Provide the (x, y) coordinate of the cell's center where the given text is located.  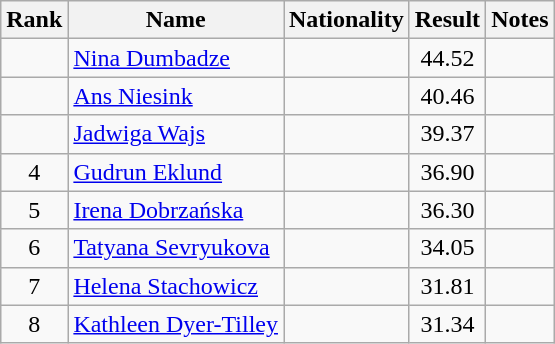
36.90 (447, 172)
31.81 (447, 286)
40.46 (447, 96)
Tatyana Sevryukova (176, 248)
7 (34, 286)
5 (34, 210)
31.34 (447, 324)
8 (34, 324)
Jadwiga Wajs (176, 134)
Kathleen Dyer-Tilley (176, 324)
Helena Stachowicz (176, 286)
6 (34, 248)
Irena Dobrzańska (176, 210)
Rank (34, 20)
Notes (520, 20)
Ans Niesink (176, 96)
4 (34, 172)
Nina Dumbadze (176, 58)
36.30 (447, 210)
34.05 (447, 248)
44.52 (447, 58)
39.37 (447, 134)
Result (447, 20)
Name (176, 20)
Nationality (347, 20)
Gudrun Eklund (176, 172)
